For the text-containing cell, return its midpoint in [x, y] coordinate format. 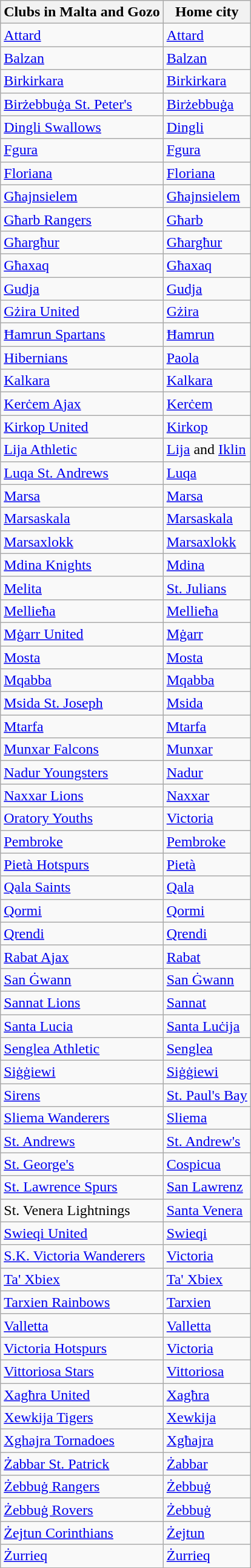
Victoria Hotspurs [82, 1348]
Dingli [207, 127]
Home city [207, 12]
Żabbar [207, 1464]
Ħamrun Spartans [82, 335]
Vittoriosa [207, 1371]
Xagħra United [82, 1394]
St. Paul's Bay [207, 1095]
Mdina [207, 565]
Xewkija [207, 1418]
Għarb [207, 219]
St. Andrews [82, 1141]
Lija Athletic [82, 450]
Mġarr [207, 634]
Żebbuġ Rovers [82, 1510]
Rabat Ajax [82, 957]
Żejtun Corinthians [82, 1533]
Kerċem Ajax [82, 404]
S.K. Victoria Wanderers [82, 1256]
Senglea [207, 1049]
Gżira United [82, 312]
Żejtun [207, 1533]
Pietà Hotspurs [82, 865]
Żabbar St. Patrick [82, 1464]
Santa Venera [207, 1210]
Luqa St. Andrews [82, 473]
Naxxar Lions [82, 796]
Naxxar [207, 796]
Qala Saints [82, 888]
Kerċem [207, 404]
Swieqi [207, 1233]
St. George's [82, 1164]
Santa Lucia [82, 1026]
Xgħajra [207, 1441]
St. Andrew's [207, 1141]
Melita [82, 588]
Hibernians [82, 358]
Swieqi United [82, 1233]
Lija and Iklin [207, 450]
Kirkop [207, 427]
Xagħra [207, 1394]
Gżira [207, 312]
Mdina Knights [82, 565]
Kirkop United [82, 427]
St. Julians [207, 588]
Msida St. Joseph [82, 703]
Oratory Youths [82, 819]
Tarxien [207, 1302]
St. Lawrence Spurs [82, 1187]
St. Venera Lightnings [82, 1210]
Qala [207, 888]
Rabat [207, 957]
Santa Luċija [207, 1026]
Sannat [207, 1003]
Nadur Youngsters [82, 772]
Cospicua [207, 1164]
Birżebbuġa [207, 104]
Vittoriosa Stars [82, 1371]
Nadur [207, 772]
Mġarr United [82, 634]
Dingli Swallows [82, 127]
Sirens [82, 1095]
Għarb Rangers [82, 219]
Msida [207, 703]
Senglea Athletic [82, 1049]
Xewkija Tigers [82, 1418]
Birżebbuġa St. Peter's [82, 104]
Munxar [207, 749]
Tarxien Rainbows [82, 1302]
Munxar Falcons [82, 749]
San Lawrenz [207, 1187]
Clubs in Malta and Gozo [82, 12]
Paola [207, 358]
Pietà [207, 865]
Sliema [207, 1118]
Ħamrun [207, 335]
Luqa [207, 473]
Sliema Wanderers [82, 1118]
Sannat Lions [82, 1003]
Xghajra Tornadoes [82, 1441]
Żebbuġ Rangers [82, 1487]
